Capture the cell that displays the provided text and extract its [X, Y] central coordinate. 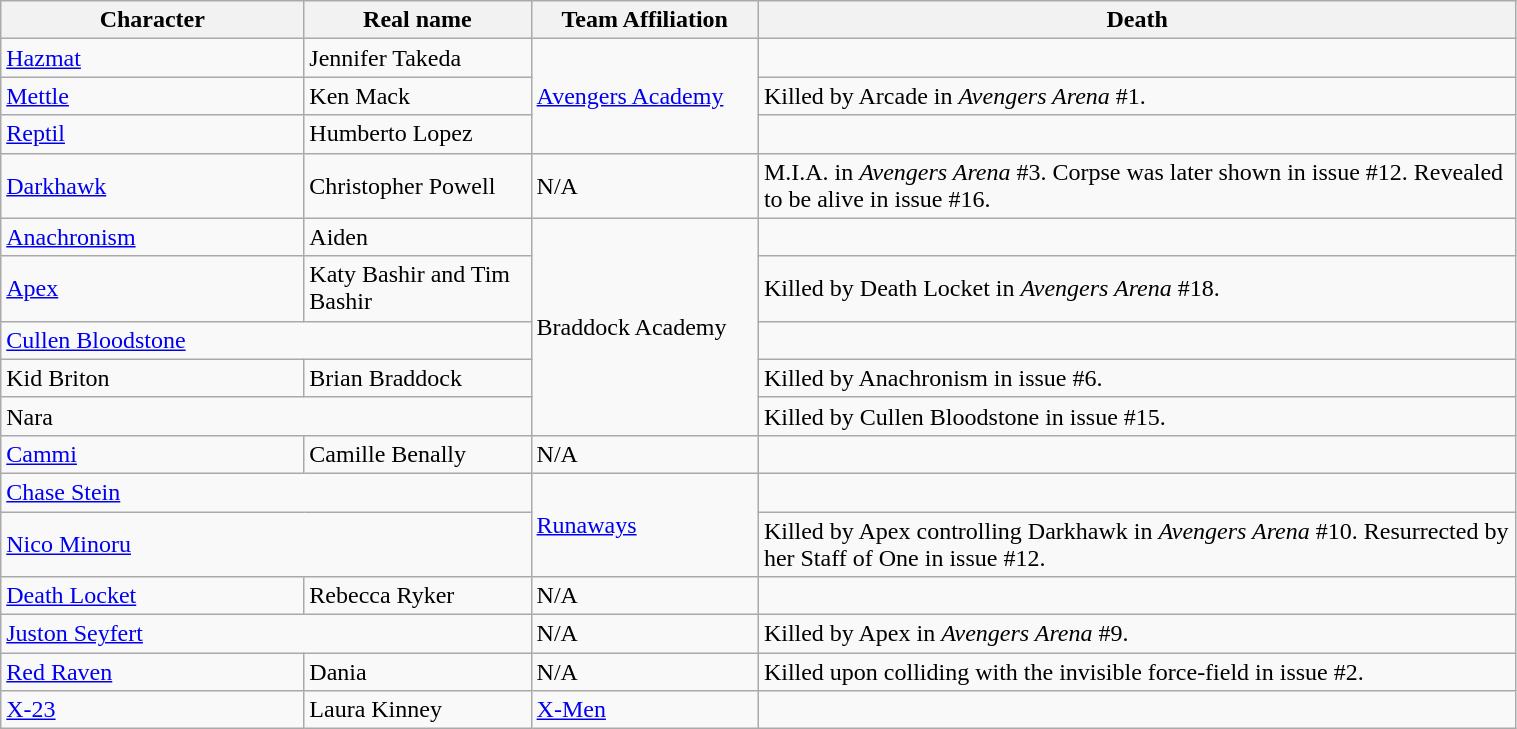
Killed by Cullen Bloodstone in issue #15. [1137, 416]
Katy Bashir and Tim Bashir [418, 288]
Anachronism [152, 237]
Laura Kinney [418, 710]
Hazmat [152, 58]
Killed by Anachronism in issue #6. [1137, 378]
Apex [152, 288]
Darkhawk [152, 186]
Chase Stein [266, 492]
Killed by Apex controlling Darkhawk in Avengers Arena #10. Resurrected by her Staff of One in issue #12. [1137, 544]
Runaways [644, 524]
Killed by Death Locket in Avengers Arena #18. [1137, 288]
Dania [418, 672]
Brian Braddock [418, 378]
Ken Mack [418, 96]
Camille Benally [418, 454]
Christopher Powell [418, 186]
Reptil [152, 134]
Team Affiliation [644, 20]
Nico Minoru [266, 544]
Character [152, 20]
X-23 [152, 710]
Avengers Academy [644, 96]
X-Men [644, 710]
Jennifer Takeda [418, 58]
Nara [266, 416]
Death Locket [152, 596]
Humberto Lopez [418, 134]
Cullen Bloodstone [266, 340]
Killed by Apex in Avengers Arena #9. [1137, 634]
Cammi [152, 454]
Aiden [418, 237]
Kid Briton [152, 378]
M.I.A. in Avengers Arena #3. Corpse was later shown in issue #12. Revealed to be alive in issue #16. [1137, 186]
Killed by Arcade in Avengers Arena #1. [1137, 96]
Rebecca Ryker [418, 596]
Red Raven [152, 672]
Braddock Academy [644, 326]
Mettle [152, 96]
Real name [418, 20]
Killed upon colliding with the invisible force-field in issue #2. [1137, 672]
Juston Seyfert [266, 634]
Death [1137, 20]
